Scan for the cell matching the given text and deliver its (X, Y) coordinate at center. 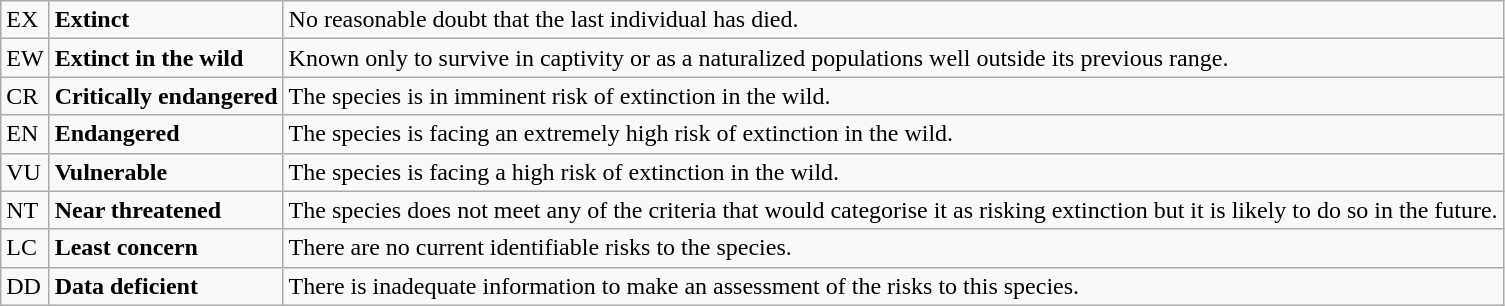
Extinct in the wild (166, 58)
Known only to survive in captivity or as a naturalized populations well outside its previous range. (893, 58)
EN (25, 134)
Data deficient (166, 286)
The species is in imminent risk of extinction in the wild. (893, 96)
VU (25, 172)
EX (25, 20)
Least concern (166, 248)
Critically endangered (166, 96)
LC (25, 248)
Near threatened (166, 210)
NT (25, 210)
Vulnerable (166, 172)
The species does not meet any of the criteria that would categorise it as risking extinction but it is likely to do so in the future. (893, 210)
DD (25, 286)
There are no current identifiable risks to the species. (893, 248)
EW (25, 58)
No reasonable doubt that the last individual has died. (893, 20)
The species is facing an extremely high risk of extinction in the wild. (893, 134)
Endangered (166, 134)
There is inadequate information to make an assessment of the risks to this species. (893, 286)
Extinct (166, 20)
CR (25, 96)
The species is facing a high risk of extinction in the wild. (893, 172)
